From the cell containing the given text, extract its center point as (X, Y) coordinate. 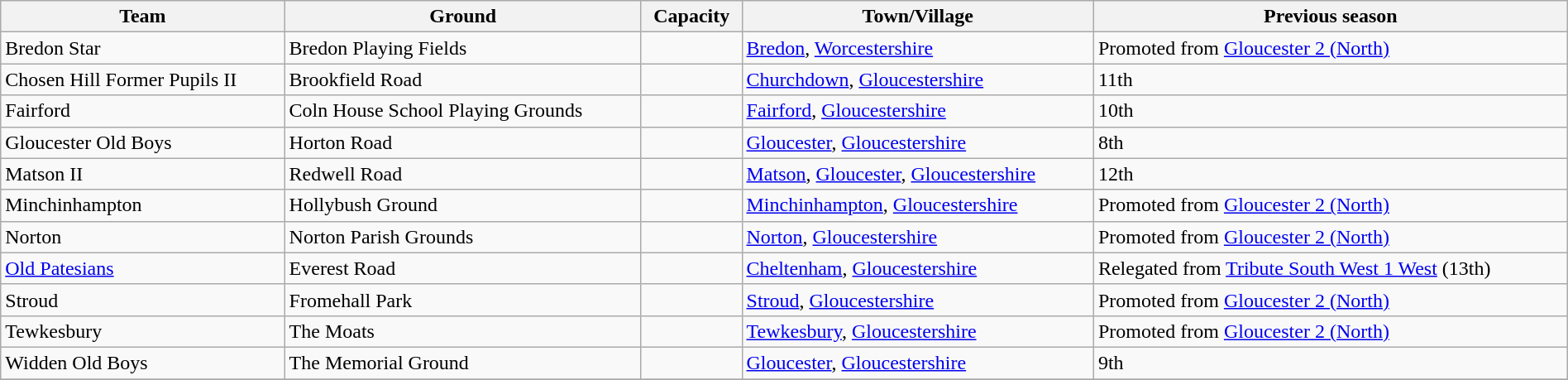
Tewkesbury (142, 331)
10th (1330, 111)
Tewkesbury, Gloucestershire (918, 331)
Widden Old Boys (142, 363)
8th (1330, 142)
Redwell Road (463, 174)
The Memorial Ground (463, 363)
Matson II (142, 174)
Fairford (142, 111)
Matson, Gloucester, Gloucestershire (918, 174)
Fairford, Gloucestershire (918, 111)
Bredon, Worcestershire (918, 48)
Norton, Gloucestershire (918, 237)
Bredon Playing Fields (463, 48)
Stroud, Gloucestershire (918, 300)
12th (1330, 174)
Team (142, 17)
Old Patesians (142, 268)
11th (1330, 79)
9th (1330, 363)
Everest Road (463, 268)
The Moats (463, 331)
Norton (142, 237)
Cheltenham, Gloucestershire (918, 268)
Capacity (691, 17)
Chosen Hill Former Pupils II (142, 79)
Brookfield Road (463, 79)
Previous season (1330, 17)
Ground (463, 17)
Bredon Star (142, 48)
Coln House School Playing Grounds (463, 111)
Hollybush Ground (463, 205)
Fromehall Park (463, 300)
Horton Road (463, 142)
Norton Parish Grounds (463, 237)
Town/Village (918, 17)
Minchinhampton, Gloucestershire (918, 205)
Relegated from Tribute South West 1 West (13th) (1330, 268)
Stroud (142, 300)
Churchdown, Gloucestershire (918, 79)
Minchinhampton (142, 205)
Gloucester Old Boys (142, 142)
